Identify which cell holds the provided text, then report its [X, Y] central coordinate. 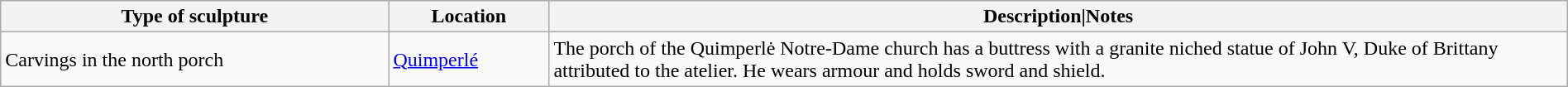
Quimperlé [469, 60]
Location [469, 17]
Type of sculpture [195, 17]
Description|Notes [1059, 17]
Carvings in the north porch [195, 60]
